From the cell containing the given text, extract its center point as [X, Y] coordinate. 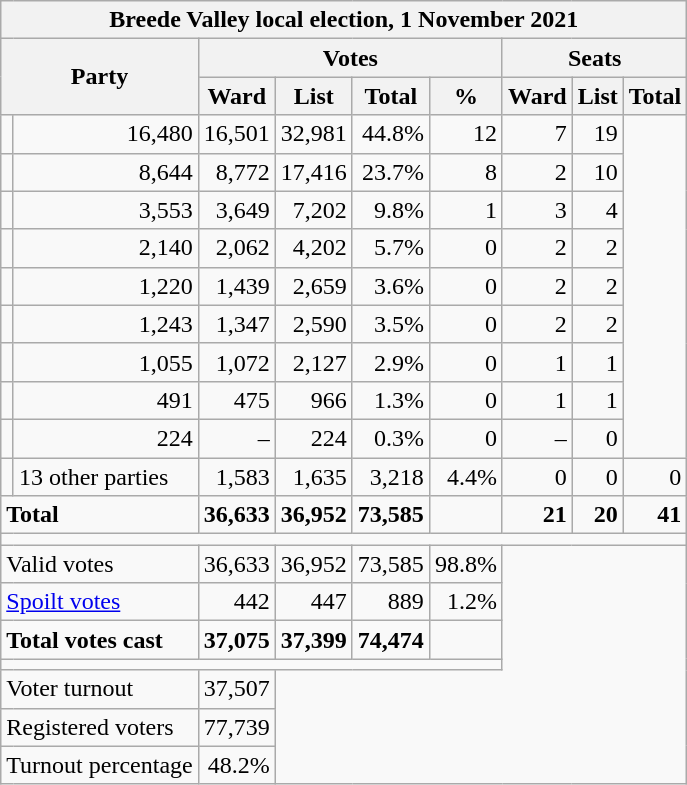
37,399 [314, 640]
7,202 [314, 210]
Valid votes [100, 564]
4.4% [466, 477]
77,739 [236, 727]
1.3% [390, 400]
13 other parties [106, 477]
3,649 [236, 210]
1,072 [236, 362]
4,202 [314, 248]
23.7% [390, 172]
21 [537, 515]
Seats [594, 58]
74,474 [390, 640]
Voter turnout [100, 689]
889 [390, 602]
Total votes cast [100, 640]
8 [466, 172]
2,062 [236, 248]
17,416 [314, 172]
Breede Valley local election, 1 November 2021 [344, 20]
20 [598, 515]
% [466, 96]
1,347 [236, 324]
1.2% [466, 602]
8,772 [236, 172]
442 [236, 602]
12 [466, 134]
16,480 [106, 134]
37,507 [236, 689]
Spoilt votes [100, 602]
2.9% [390, 362]
1,055 [106, 362]
2,140 [106, 248]
3.6% [390, 286]
41 [655, 515]
2,659 [314, 286]
0.3% [390, 438]
Registered voters [100, 727]
9.8% [390, 210]
1,635 [314, 477]
Party [100, 77]
7 [537, 134]
10 [598, 172]
Votes [350, 58]
4 [598, 210]
16,501 [236, 134]
3 [537, 210]
8,644 [106, 172]
98.8% [466, 564]
1,220 [106, 286]
2,590 [314, 324]
48.2% [236, 765]
32,981 [314, 134]
Turnout percentage [100, 765]
3.5% [390, 324]
5.7% [390, 248]
1,439 [236, 286]
37,075 [236, 640]
966 [314, 400]
3,553 [106, 210]
2,127 [314, 362]
475 [236, 400]
447 [314, 602]
44.8% [390, 134]
19 [598, 134]
1,583 [236, 477]
1,243 [106, 324]
3,218 [390, 477]
491 [106, 400]
